Return (X, Y) of the center of cell containing provided text 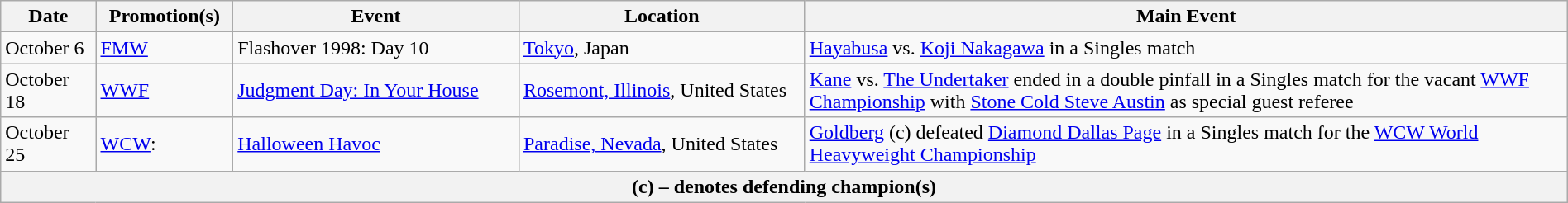
WCW: (165, 144)
Event (376, 17)
Judgment Day: In Your House (376, 91)
WWF (165, 91)
Tokyo, Japan (662, 48)
Promotion(s) (165, 17)
FMW (165, 48)
(c) – denotes defending champion(s) (784, 186)
Halloween Havoc (376, 144)
Date (48, 17)
Hayabusa vs. Koji Nakagawa in a Singles match (1186, 48)
October 18 (48, 91)
October 25 (48, 144)
Main Event (1186, 17)
Rosemont, Illinois, United States (662, 91)
October 6 (48, 48)
Location (662, 17)
Goldberg (c) defeated Diamond Dallas Page in a Singles match for the WCW World Heavyweight Championship (1186, 144)
Paradise, Nevada, United States (662, 144)
Flashover 1998: Day 10 (376, 48)
